Return the [x, y] coordinate for the center point of the cell that contains the specified text.  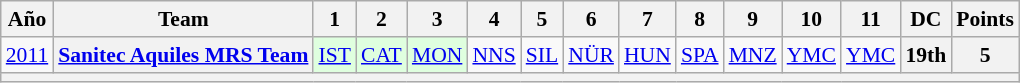
2011 [27, 55]
SPA [700, 55]
7 [648, 19]
8 [700, 19]
IST [334, 55]
CAT [382, 55]
SIL [542, 55]
NNS [494, 55]
Team [183, 19]
HUN [648, 55]
19th [926, 55]
3 [438, 19]
MON [438, 55]
4 [494, 19]
11 [870, 19]
DC [926, 19]
2 [382, 19]
Points [985, 19]
Sanitec Aquiles MRS Team [183, 55]
MNZ [753, 55]
NÜR [591, 55]
6 [591, 19]
9 [753, 19]
Año [27, 19]
10 [812, 19]
1 [334, 19]
